Determine the [X, Y] coordinate at the center of the cell enclosing the given text.  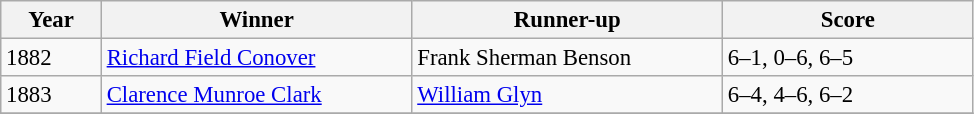
Winner [256, 20]
6–1, 0–6, 6–5 [848, 58]
William Glyn [568, 95]
Year [52, 20]
6–4, 4–6, 6–2 [848, 95]
1882 [52, 58]
1883 [52, 95]
Richard Field Conover [256, 58]
Runner-up [568, 20]
Frank Sherman Benson [568, 58]
Clarence Munroe Clark [256, 95]
Score [848, 20]
